Provide the (x, y) coordinate of the cell's center where the given text is located.  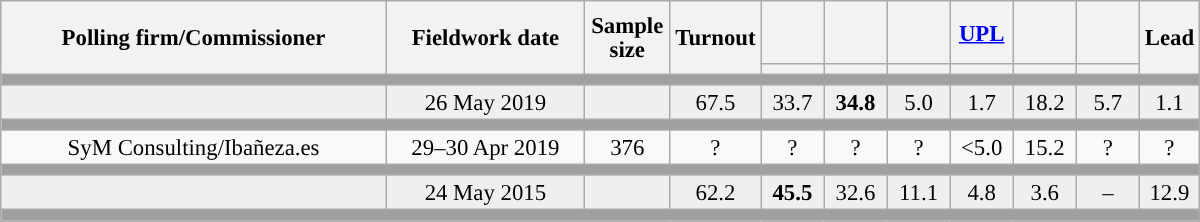
4.8 (982, 194)
Polling firm/Commissioner (194, 38)
5.7 (1108, 102)
Fieldwork date (485, 38)
Lead (1169, 38)
376 (627, 148)
45.5 (792, 194)
12.9 (1169, 194)
SyM Consulting/Ibañeza.es (194, 148)
33.7 (792, 102)
34.8 (856, 102)
24 May 2015 (485, 194)
<5.0 (982, 148)
11.1 (918, 194)
32.6 (856, 194)
– (1108, 194)
1.1 (1169, 102)
29–30 Apr 2019 (485, 148)
1.7 (982, 102)
3.6 (1044, 194)
5.0 (918, 102)
Sample size (627, 38)
UPL (982, 32)
Turnout (716, 38)
18.2 (1044, 102)
62.2 (716, 194)
15.2 (1044, 148)
26 May 2019 (485, 102)
67.5 (716, 102)
